Extract the (X, Y) coordinate from the center of the cell holding the provided text.  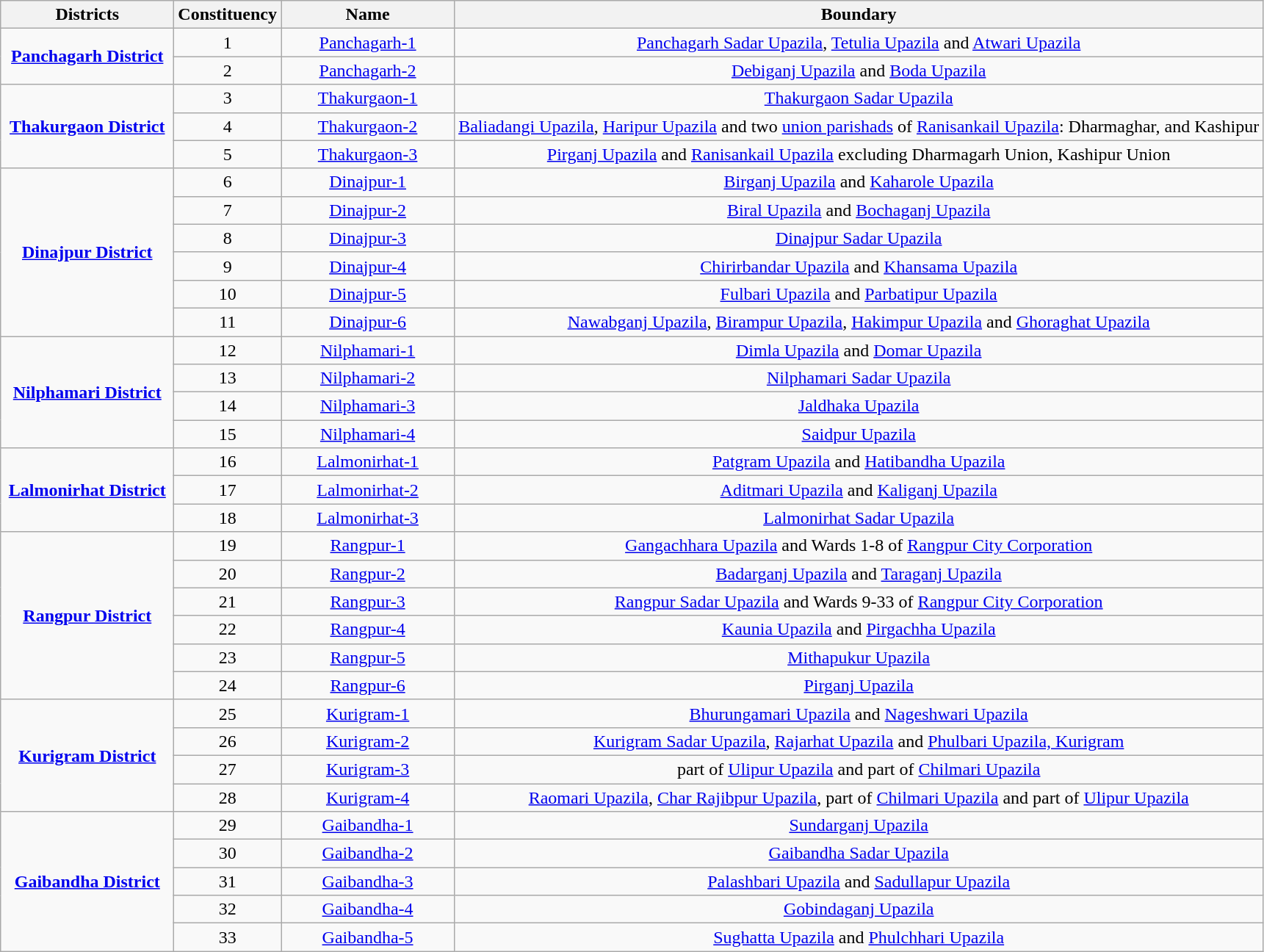
Nilphamari District (87, 392)
Gaibandha-1 (368, 826)
19 (228, 546)
Rangpur-2 (368, 574)
Panchagarh District (87, 57)
Fulbari Upazila and Parbatipur Upazila (859, 294)
Debiganj Upazila and Boda Upazila (859, 71)
Lalmonirhat Sadar Upazila (859, 518)
13 (228, 378)
Dinajpur-6 (368, 322)
15 (228, 434)
26 (228, 741)
Thakurgaon Sadar Upazila (859, 98)
Nilphamari-3 (368, 406)
Nilphamari-4 (368, 434)
Aditmari Upazila and Kaliganj Upazila (859, 490)
30 (228, 854)
23 (228, 657)
Nawabganj Upazila, Birampur Upazila, Hakimpur Upazila and Ghoraghat Upazila (859, 322)
Lalmonirhat-1 (368, 462)
Rangpur-1 (368, 546)
18 (228, 518)
Baliadangi Upazila, Haripur Upazila and two union parishads of Ranisankail Upazila: Dharmaghar, and Kashipur (859, 126)
Dinajpur-1 (368, 182)
4 (228, 126)
Sundarganj Upazila (859, 826)
Kurigram-4 (368, 797)
Mithapukur Upazila (859, 657)
Panchagarh-1 (368, 43)
29 (228, 826)
1 (228, 43)
17 (228, 490)
14 (228, 406)
Gobindaganj Upazila (859, 909)
Nilphamari Sadar Upazila (859, 378)
Bhurungamari Upazila and Nageshwari Upazila (859, 713)
Rangpur-3 (368, 602)
10 (228, 294)
Nilphamari-1 (368, 350)
Constituency (228, 15)
Lalmonirhat District (87, 490)
Lalmonirhat-2 (368, 490)
Thakurgaon-2 (368, 126)
11 (228, 322)
Kaunia Upazila and Pirgachha Upazila (859, 630)
Thakurgaon District (87, 126)
Dinajpur Sadar Upazila (859, 238)
28 (228, 797)
32 (228, 909)
24 (228, 685)
6 (228, 182)
2 (228, 71)
Palashbari Upazila and Sadullapur Upazila (859, 881)
Gaibandha-5 (368, 937)
Dinajpur District (87, 252)
Boundary (859, 15)
Rangpur Sadar Upazila and Wards 9-33 of Rangpur City Corporation (859, 602)
Panchagarh Sadar Upazila, Tetulia Upazila and Atwari Upazila (859, 43)
Sughatta Upazila and Phulchhari Upazila (859, 937)
3 (228, 98)
part of Ulipur Upazila and part of Chilmari Upazila (859, 769)
Kurigram Sadar Upazila, Rajarhat Upazila and Phulbari Upazila, Kurigram (859, 741)
Kurigram-1 (368, 713)
Biral Upazila and Bochaganj Upazila (859, 210)
Patgram Upazila and Hatibandha Upazila (859, 462)
27 (228, 769)
12 (228, 350)
Gangachhara Upazila and Wards 1-8 of Rangpur City Corporation (859, 546)
21 (228, 602)
Thakurgaon-1 (368, 98)
20 (228, 574)
Chirirbandar Upazila and Khansama Upazila (859, 266)
Dimla Upazila and Domar Upazila (859, 350)
Pirganj Upazila (859, 685)
Birganj Upazila and Kaharole Upazila (859, 182)
Gaibandha-3 (368, 881)
Dinajpur-2 (368, 210)
Kurigram District (87, 755)
Panchagarh-2 (368, 71)
Saidpur Upazila (859, 434)
Jaldhaka Upazila (859, 406)
Dinajpur-3 (368, 238)
Nilphamari-2 (368, 378)
Dinajpur-4 (368, 266)
5 (228, 154)
16 (228, 462)
Dinajpur-5 (368, 294)
Pirganj Upazila and Ranisankail Upazila excluding Dharmagarh Union, Kashipur Union (859, 154)
Gaibandha-4 (368, 909)
25 (228, 713)
33 (228, 937)
22 (228, 630)
Rangpur-5 (368, 657)
8 (228, 238)
Rangpur-4 (368, 630)
Raomari Upazila, Char Rajibpur Upazila, part of Chilmari Upazila and part of Ulipur Upazila (859, 797)
Thakurgaon-3 (368, 154)
31 (228, 881)
Districts (87, 15)
Lalmonirhat-3 (368, 518)
Gaibandha-2 (368, 854)
Name (368, 15)
Kurigram-2 (368, 741)
Kurigram-3 (368, 769)
Rangpur-6 (368, 685)
7 (228, 210)
Rangpur District (87, 616)
Badarganj Upazila and Taraganj Upazila (859, 574)
Gaibandha District (87, 881)
Gaibandha Sadar Upazila (859, 854)
9 (228, 266)
